Determine the (x, y) coordinate at the center of the cell enclosing the given text.  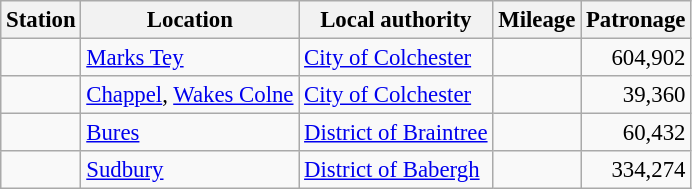
Station (41, 20)
Bures (190, 133)
Mileage (537, 20)
District of Braintree (396, 133)
60,432 (636, 133)
District of Babergh (396, 170)
604,902 (636, 58)
Location (190, 20)
Marks Tey (190, 58)
Sudbury (190, 170)
Chappel, Wakes Colne (190, 95)
Patronage (636, 20)
334,274 (636, 170)
39,360 (636, 95)
Local authority (396, 20)
